Pinpoint the cell where the given text exists, returning its (X, Y) midpoint coordinate. 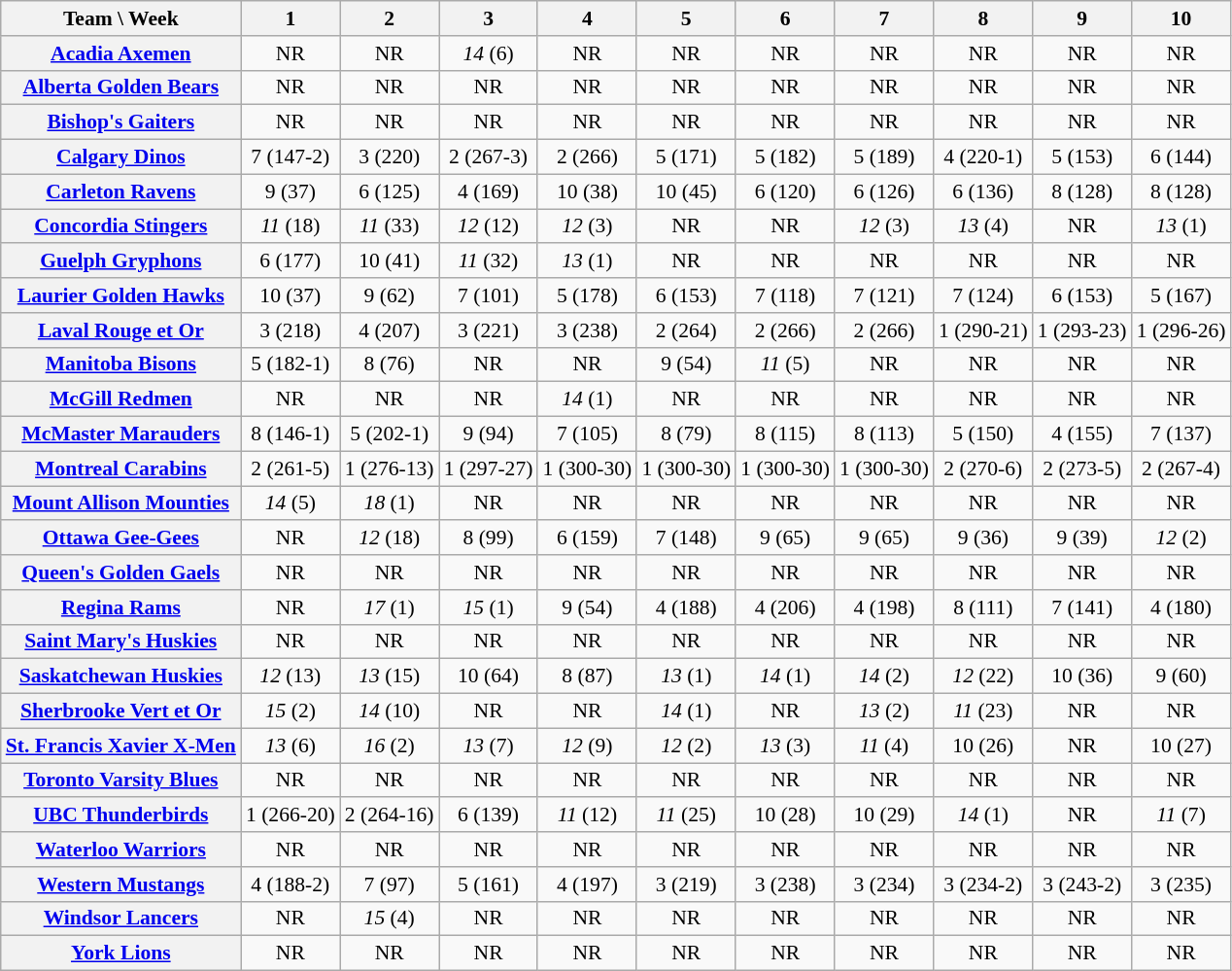
Laval Rouge et Or (120, 330)
5 (153) (1082, 157)
1 (266-20) (291, 815)
Western Mustangs (120, 884)
3 (218) (291, 330)
Alberta Golden Bears (120, 87)
4 (169) (489, 191)
UBC Thunderbirds (120, 815)
10 (45) (686, 191)
8 (111) (983, 607)
15 (4) (390, 919)
11 (33) (390, 226)
11 (18) (291, 226)
2 (267-4) (1181, 468)
5 (686, 18)
10 (1181, 18)
Windsor Lancers (120, 919)
10 (36) (1082, 676)
6 (139) (489, 815)
12 (18) (390, 538)
Regina Rams (120, 607)
5 (167) (1181, 295)
14 (2) (884, 676)
10 (26) (983, 746)
Saskatchewan Huskies (120, 676)
5 (178) (587, 295)
10 (28) (785, 815)
York Lions (120, 954)
8 (79) (686, 434)
3 (235) (1181, 884)
9 (60) (1181, 676)
15 (1) (489, 607)
1 (291, 18)
5 (202-1) (390, 434)
10 (29) (884, 815)
5 (150) (983, 434)
Queen's Golden Gaels (120, 572)
18 (1) (390, 503)
6 (144) (1181, 157)
10 (41) (390, 261)
16 (2) (390, 746)
3 (234-2) (983, 884)
8 (113) (884, 434)
7 (121) (884, 295)
4 (155) (1082, 434)
2 (390, 18)
11 (25) (686, 815)
Carleton Ravens (120, 191)
10 (27) (1181, 746)
St. Francis Xavier X-Men (120, 746)
5 (182) (785, 157)
2 (264-16) (390, 815)
1 (276-13) (390, 468)
Team \ Week (120, 18)
Manitoba Bisons (120, 364)
14 (6) (489, 53)
8 (983, 18)
8 (87) (587, 676)
9 (36) (983, 538)
7 (148) (686, 538)
7 (101) (489, 295)
11 (23) (983, 711)
4 (188-2) (291, 884)
2 (264) (686, 330)
8 (99) (489, 538)
Concordia Stingers (120, 226)
7 (137) (1181, 434)
Ottawa Gee-Gees (120, 538)
9 (94) (489, 434)
7 (141) (1082, 607)
9 (1082, 18)
9 (39) (1082, 538)
4 (220-1) (983, 157)
10 (38) (587, 191)
Montreal Carabins (120, 468)
13 (4) (983, 226)
13 (3) (785, 746)
15 (2) (291, 711)
2 (267-3) (489, 157)
Mount Allison Mounties (120, 503)
7 (884, 18)
7 (147-2) (291, 157)
12 (22) (983, 676)
3 (234) (884, 884)
Laurier Golden Hawks (120, 295)
5 (189) (884, 157)
Toronto Varsity Blues (120, 780)
1 (296-26) (1181, 330)
1 (293-23) (1082, 330)
7 (105) (587, 434)
5 (171) (686, 157)
12 (9) (587, 746)
8 (115) (785, 434)
Bishop's Gaiters (120, 122)
4 (188) (686, 607)
7 (97) (390, 884)
11 (4) (884, 746)
6 (159) (587, 538)
1 (290-21) (983, 330)
10 (64) (489, 676)
14 (10) (390, 711)
6 (136) (983, 191)
8 (146-1) (291, 434)
4 (198) (884, 607)
Guelph Gryphons (120, 261)
McGill Redmen (120, 399)
Sherbrooke Vert et Or (120, 711)
4 (197) (587, 884)
4 (206) (785, 607)
3 (219) (686, 884)
11 (32) (489, 261)
9 (62) (390, 295)
5 (182-1) (291, 364)
13 (2) (884, 711)
4 (180) (1181, 607)
3 (489, 18)
4 (207) (390, 330)
12 (13) (291, 676)
14 (5) (291, 503)
Calgary Dinos (120, 157)
4 (587, 18)
McMaster Marauders (120, 434)
3 (220) (390, 157)
Waterloo Warriors (120, 850)
13 (7) (489, 746)
2 (273-5) (1082, 468)
11 (12) (587, 815)
10 (37) (291, 295)
13 (6) (291, 746)
6 (785, 18)
6 (125) (390, 191)
12 (12) (489, 226)
6 (126) (884, 191)
1 (297-27) (489, 468)
7 (118) (785, 295)
2 (270-6) (983, 468)
11 (7) (1181, 815)
11 (5) (785, 364)
6 (177) (291, 261)
17 (1) (390, 607)
7 (124) (983, 295)
2 (261-5) (291, 468)
5 (161) (489, 884)
13 (15) (390, 676)
9 (37) (291, 191)
3 (221) (489, 330)
8 (76) (390, 364)
Acadia Axemen (120, 53)
3 (243-2) (1082, 884)
6 (120) (785, 191)
Saint Mary's Huskies (120, 642)
